Scan for the cell matching the given text and deliver its (x, y) coordinate at center. 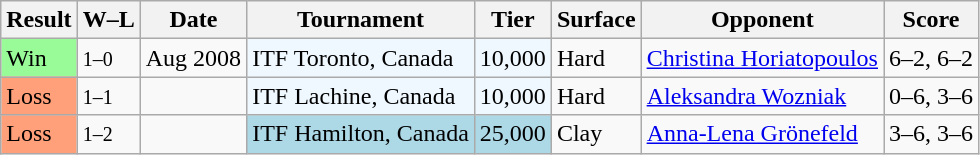
Result (39, 20)
Score (932, 20)
0–6, 3–6 (932, 96)
ITF Hamilton, Canada (361, 134)
Anna-Lena Grönefeld (762, 134)
Opponent (762, 20)
1–1 (108, 96)
Clay (596, 134)
6–2, 6–2 (932, 58)
Aleksandra Wozniak (762, 96)
Christina Horiatopoulos (762, 58)
1–0 (108, 58)
Date (193, 20)
ITF Lachine, Canada (361, 96)
Surface (596, 20)
Tier (512, 20)
Aug 2008 (193, 58)
25,000 (512, 134)
Win (39, 58)
W–L (108, 20)
ITF Toronto, Canada (361, 58)
1–2 (108, 134)
3–6, 3–6 (932, 134)
Tournament (361, 20)
